Search for the cell housing the specified text and yield its [X, Y] center coordinate. 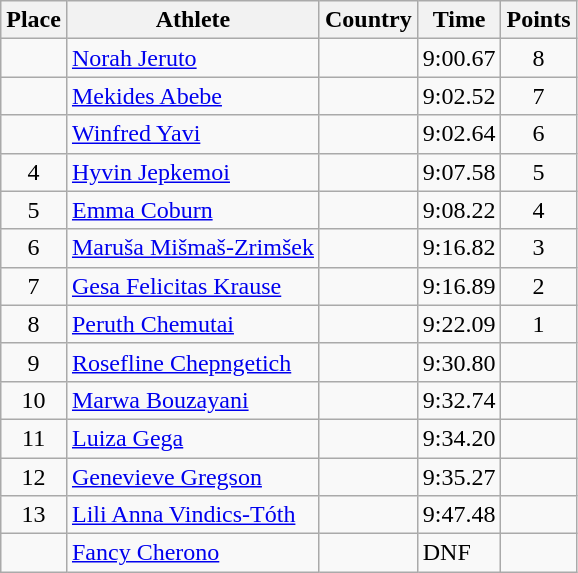
1 [538, 324]
3 [538, 248]
Luiza Gega [192, 438]
11 [34, 438]
Winfred Yavi [192, 134]
12 [34, 477]
9:02.52 [459, 96]
9:08.22 [459, 210]
13 [34, 515]
Place [34, 20]
9:02.64 [459, 134]
Athlete [192, 20]
Gesa Felicitas Krause [192, 286]
DNF [459, 553]
2 [538, 286]
9:16.89 [459, 286]
9:30.80 [459, 362]
Marwa Bouzayani [192, 400]
9:16.82 [459, 248]
Genevieve Gregson [192, 477]
Lili Anna Vindics-Tóth [192, 515]
Norah Jeruto [192, 58]
Rosefline Chepngetich [192, 362]
9:47.48 [459, 515]
Time [459, 20]
Hyvin Jepkemoi [192, 172]
9:07.58 [459, 172]
Fancy Cherono [192, 553]
9:00.67 [459, 58]
9:32.74 [459, 400]
9:34.20 [459, 438]
9:22.09 [459, 324]
Points [538, 20]
Maruša Mišmaš-Zrimšek [192, 248]
Emma Coburn [192, 210]
10 [34, 400]
Country [368, 20]
Mekides Abebe [192, 96]
9:35.27 [459, 477]
Peruth Chemutai [192, 324]
9 [34, 362]
